Detect which cell encompasses the target text, then output its [X, Y] center coordinate. 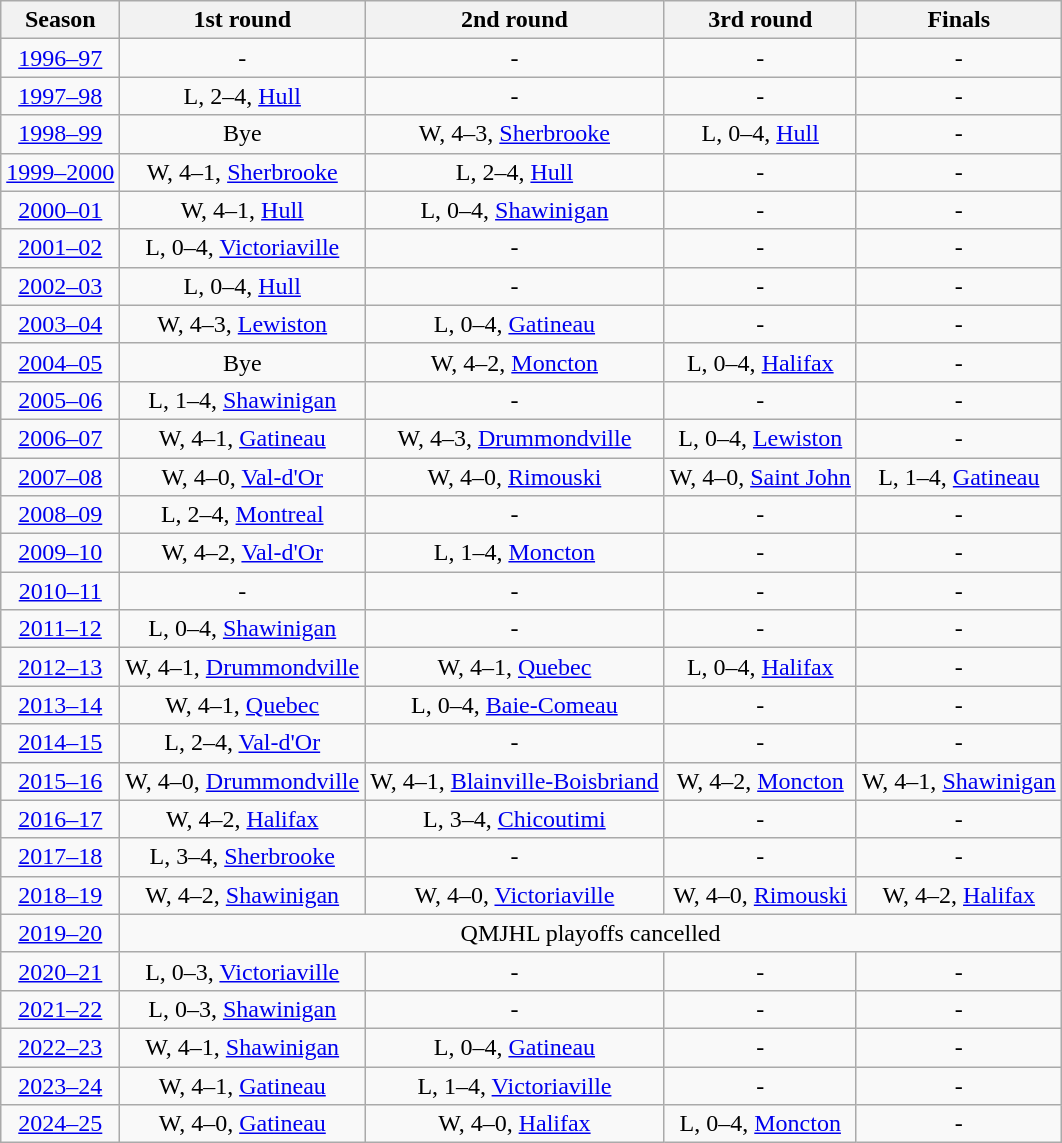
3rd round [760, 20]
W, 4–0, Gatineau [242, 1124]
2015–16 [60, 781]
2006–07 [60, 438]
L, 0–4, Baie-Comeau [515, 705]
2008–09 [60, 515]
L, 2–4, Val-d'Or [242, 743]
2010–11 [60, 591]
2012–13 [60, 667]
W, 4–1, Sherbrooke [242, 172]
2001–02 [60, 248]
W, 4–0, Saint John [760, 477]
W, 4–0, Val-d'Or [242, 477]
W, 4–2, Shawinigan [242, 895]
L, 0–4, Moncton [760, 1124]
2014–15 [60, 743]
2018–19 [60, 895]
W, 4–1, Drummondville [242, 667]
L, 0–4, Lewiston [760, 438]
L, 1–4, Moncton [515, 553]
W, 4–0, Drummondville [242, 781]
1996–97 [60, 58]
2002–03 [60, 286]
2019–20 [60, 933]
L, 3–4, Chicoutimi [515, 819]
L, 0–4, Victoriaville [242, 248]
1998–99 [60, 134]
2013–14 [60, 705]
L, 2–4, Montreal [242, 515]
W, 4–1, Blainville-Boisbriand [515, 781]
W, 4–2, Val-d'Or [242, 553]
W, 4–0, Halifax [515, 1124]
L, 0–3, Shawinigan [242, 1009]
L, 1–4, Shawinigan [242, 400]
1st round [242, 20]
Season [60, 20]
L, 3–4, Sherbrooke [242, 857]
1997–98 [60, 96]
2020–21 [60, 971]
L, 1–4, Victoriaville [515, 1085]
1999–2000 [60, 172]
W, 4–0, Victoriaville [515, 895]
QMJHL playoffs cancelled [590, 933]
2000–01 [60, 210]
L, 0–3, Victoriaville [242, 971]
2005–06 [60, 400]
W, 4–3, Drummondville [515, 438]
2004–05 [60, 362]
W, 4–3, Sherbrooke [515, 134]
2011–12 [60, 629]
2022–23 [60, 1047]
W, 4–3, Lewiston [242, 324]
L, 1–4, Gatineau [958, 477]
2007–08 [60, 477]
Finals [958, 20]
2016–17 [60, 819]
2003–04 [60, 324]
2nd round [515, 20]
2023–24 [60, 1085]
2017–18 [60, 857]
2021–22 [60, 1009]
2024–25 [60, 1124]
2009–10 [60, 553]
W, 4–1, Hull [242, 210]
